Provide the [x, y] coordinate of the cell's center where the given text is located.  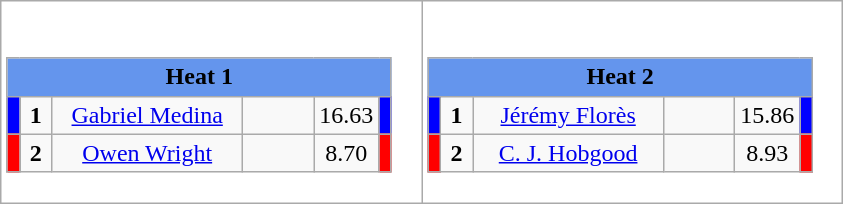
Heat 2 1 Jérémy Florès 15.86 2 C. J. Hobgood 8.93 [632, 102]
8.70 [346, 153]
16.63 [346, 115]
C. J. Hobgood [568, 153]
Jérémy Florès [568, 115]
15.86 [768, 115]
Heat 2 [620, 77]
Gabriel Medina [148, 115]
8.93 [768, 153]
Heat 1 [199, 77]
Heat 1 1 Gabriel Medina 16.63 2 Owen Wright 8.70 [212, 102]
Owen Wright [148, 153]
